For the text-containing cell, return its midpoint in [X, Y] coordinate format. 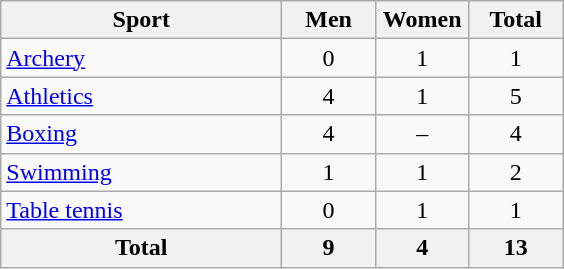
13 [516, 248]
– [422, 134]
Table tennis [142, 210]
Sport [142, 20]
2 [516, 172]
Athletics [142, 96]
Women [422, 20]
Boxing [142, 134]
9 [329, 248]
Archery [142, 58]
Swimming [142, 172]
Men [329, 20]
5 [516, 96]
